Detect which cell encompasses the target text, then output its (X, Y) center coordinate. 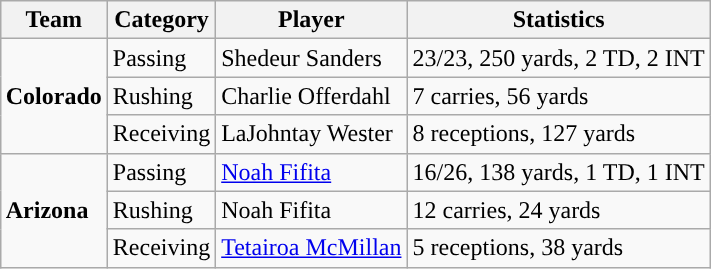
LaJohntay Wester (312, 134)
Category (161, 20)
Charlie Offerdahl (312, 96)
5 receptions, 38 yards (558, 248)
12 carries, 24 yards (558, 210)
Player (312, 20)
Shedeur Sanders (312, 58)
7 carries, 56 yards (558, 96)
23/23, 250 yards, 2 TD, 2 INT (558, 58)
Statistics (558, 20)
Tetairoa McMillan (312, 248)
Arizona (54, 210)
Colorado (54, 96)
Team (54, 20)
16/26, 138 yards, 1 TD, 1 INT (558, 172)
8 receptions, 127 yards (558, 134)
